From the cell containing the given text, extract its center point as (x, y) coordinate. 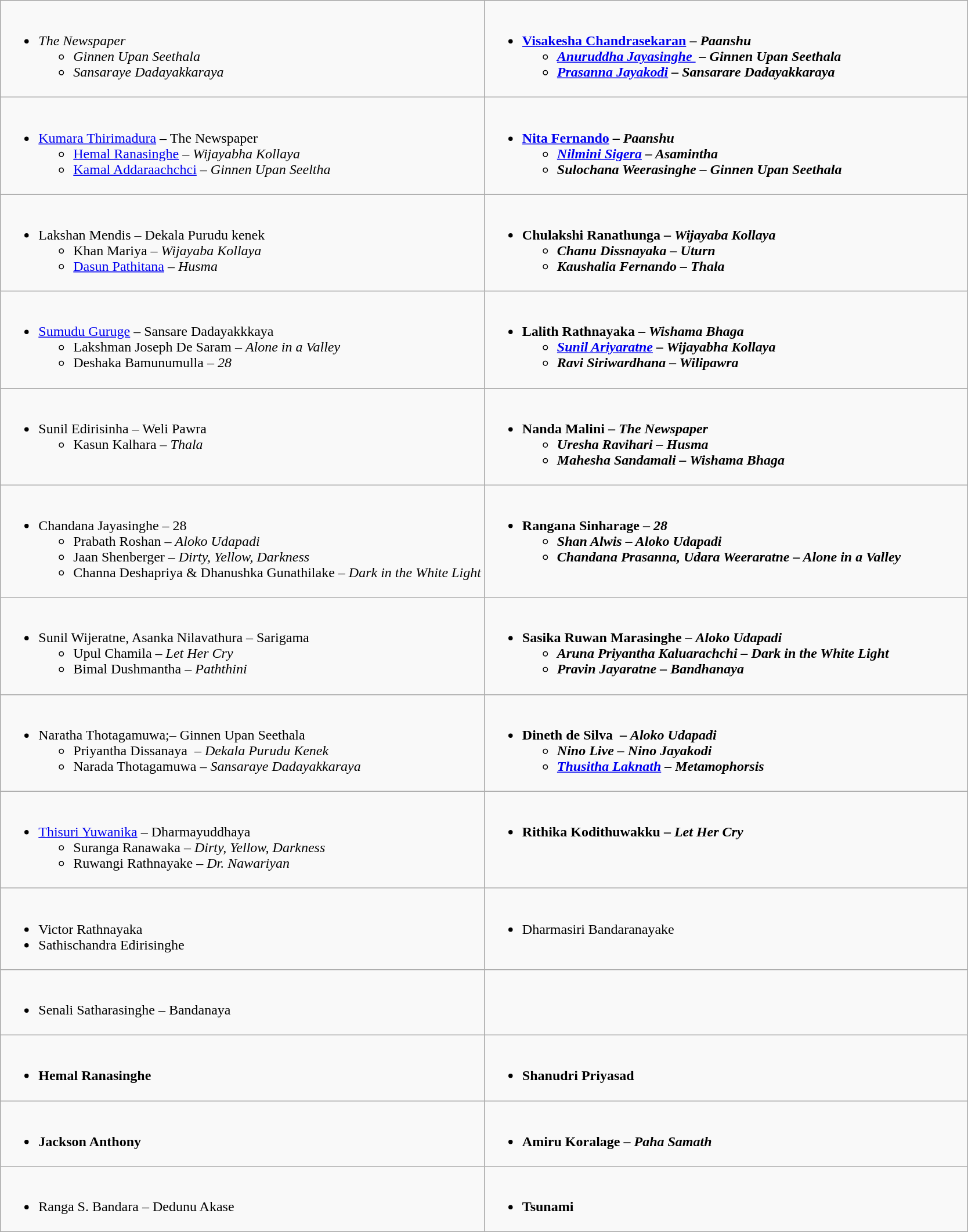
Rangana Sinharage – 28Shan Alwis – Aloko UdapadiChandana Prasanna, Udara Weeraratne – Alone in a Valley (726, 541)
Lakshan Mendis – Dekala Purudu kenekKhan Mariya – Wijayaba KollayaDasun Pathitana – Husma (243, 242)
Tsunami (726, 1200)
Naratha Thotagamuwa;– Ginnen Upan SeethalaPriyantha Dissanaya – Dekala Purudu KenekNarada Thotagamuwa – Sansaraye Dadayakkaraya (243, 742)
Ranga S. Bandara – Dedunu Akase (243, 1200)
Hemal Ranasinghe (243, 1067)
Victor Rathnayaka Sathischandra Edirisinghe (243, 929)
Kumara Thirimadura – The Newspaper Hemal Ranasinghe – Wijayabha KollayaKamal Addaraachchci – Ginnen Upan Seeltha (243, 146)
Dharmasiri Bandaranayake (726, 929)
Rithika Kodithuwakku – Let Her Cry (726, 840)
Senali Satharasinghe – Bandanaya (243, 1002)
Sunil Wijeratne, Asanka Nilavathura – SarigamaUpul Chamila – Let Her CryBimal Dushmantha – Paththini (243, 646)
Visakesha Chandrasekaran – PaanshuAnuruddha Jayasinghe – Ginnen Upan SeethalaPrasanna Jayakodi – Sansarare Dadayakkaraya (726, 49)
Sasika Ruwan Marasinghe – Aloko UdapadiAruna Priyantha Kaluarachchi – Dark in the White LightPravin Jayaratne – Bandhanaya (726, 646)
Nanda Malini – The Newspaper Uresha Ravihari – HusmaMahesha Sandamali – Wishama Bhaga (726, 436)
Jackson Anthony (243, 1133)
The Newspaper Ginnen Upan Seethala Sansaraye Dadayakkaraya (243, 49)
Sunil Edirisinha – Weli PawraKasun Kalhara – Thala (243, 436)
Lalith Rathnayaka – Wishama BhagaSunil Ariyaratne – Wijayabha KollayaRavi Siriwardhana – Wilipawra (726, 340)
Sumudu Guruge – Sansare Dadayakkkaya Lakshman Joseph De Saram – Alone in a ValleyDeshaka Bamunumulla – 28 (243, 340)
Amiru Koralage – Paha Samath (726, 1133)
Chulakshi Ranathunga – Wijayaba KollayaChanu Dissnayaka – UturnKaushalia Fernando – Thala (726, 242)
Shanudri Priyasad (726, 1067)
Thisuri Yuwanika – DharmayuddhayaSuranga Ranawaka – Dirty, Yellow, DarknessRuwangi Rathnayake – Dr. Nawariyan (243, 840)
Nita Fernando – PaanshuNilmini Sigera – AsaminthaSulochana Weerasinghe – Ginnen Upan Seethala (726, 146)
Dineth de Silva – Aloko UdapadiNino Live – Nino JayakodiThusitha Laknath – Metamophorsis (726, 742)
